Detect which cell encompasses the target text, then output its (X, Y) center coordinate. 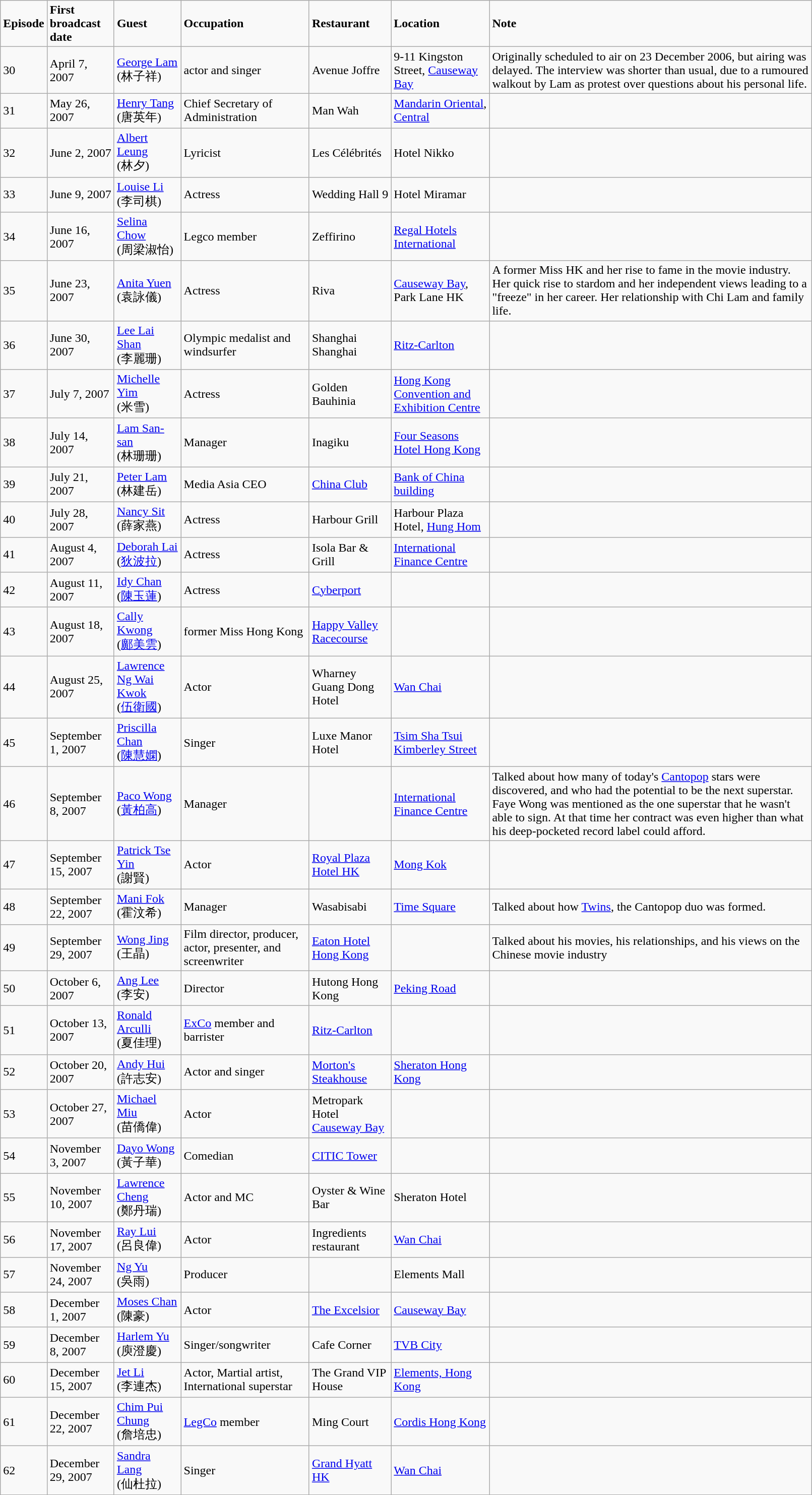
37 (24, 394)
August 25, 2007 (81, 687)
60 (24, 1380)
Cyberport (350, 590)
Louise Li (李司棋) (147, 195)
Inagiku (350, 443)
47 (24, 865)
Henry Tang (唐英年) (147, 111)
Four Seasons Hotel Hong Kong (441, 443)
Bank of China building (441, 485)
59 (24, 1345)
Les Célébrités (350, 152)
9-11 Kingston Street, Causeway Bay (441, 70)
Occupation (245, 24)
Harbour Grill (350, 519)
October 6, 2007 (81, 988)
53 (24, 1114)
Lawrence Cheng (鄭丹瑞) (147, 1198)
Lawrence Ng Wai Kwok (伍衛國) (147, 687)
Ang Lee (李安) (147, 988)
Lee Lai Shan (李麗珊) (147, 345)
Location (441, 24)
58 (24, 1310)
Regal Hotels International (441, 237)
51 (24, 1031)
December 22, 2007 (81, 1422)
Wharney Guang Dong Hotel (350, 687)
November 3, 2007 (81, 1156)
Guest (147, 24)
55 (24, 1198)
Paco Wong (黃柏高) (147, 804)
Lyricist (245, 152)
CITIC Tower (350, 1156)
August 4, 2007 (81, 555)
Lam San-san (林珊珊) (147, 443)
46 (24, 804)
33 (24, 195)
43 (24, 631)
54 (24, 1156)
Andy Hui (許志安) (147, 1072)
September 15, 2007 (81, 865)
Man Wah (350, 111)
Wedding Hall 9 (350, 195)
November 24, 2007 (81, 1275)
China Club (350, 485)
Time Square (441, 907)
Ming Court (350, 1422)
December 15, 2007 (81, 1380)
Tsim Sha Tsui Kimberley Street (441, 742)
November 10, 2007 (81, 1198)
Metropark Hotel Causeway Bay (350, 1114)
Note (651, 24)
48 (24, 907)
Grand Hyatt HK (350, 1470)
The Excelsior (350, 1310)
35 (24, 290)
Ng Yu (吳雨) (147, 1275)
Causeway Bay (441, 1310)
Hutong Hong Kong (350, 988)
July 7, 2007 (81, 394)
Legco member (245, 237)
Anita Yuen (袁詠儀) (147, 290)
Idy Chan (陳玉蓮) (147, 590)
39 (24, 485)
56 (24, 1239)
June 9, 2007 (81, 195)
Comedian (245, 1156)
Restaurant (350, 24)
44 (24, 687)
October 20, 2007 (81, 1072)
June 2, 2007 (81, 152)
Priscilla Chan (陳慧嫻) (147, 742)
Happy Valley Racecourse (350, 631)
August 18, 2007 (81, 631)
Morton's Steakhouse (350, 1072)
Ingredients restaurant (350, 1239)
Hong Kong Convention and Exhibition Centre (441, 394)
George Lam (林子祥) (147, 70)
Ray Lui (呂良偉) (147, 1239)
September 29, 2007 (81, 947)
Causeway Bay, Park Lane HK (441, 290)
Elements Mall (441, 1275)
30 (24, 70)
LegCo member (245, 1422)
TVB City (441, 1345)
Hotel Miramar (441, 195)
Talked about his movies, his relationships, and his views on the Chinese movie industry (651, 947)
Sandra Lang (仙杜拉) (147, 1470)
December 1, 2007 (81, 1310)
Chief Secretary of Administration (245, 111)
July 28, 2007 (81, 519)
Patrick Tse Yin (謝賢) (147, 865)
Wong Jing (王晶) (147, 947)
Cafe Corner (350, 1345)
62 (24, 1470)
Michelle Yim (米雪) (147, 394)
38 (24, 443)
April 7, 2007 (81, 70)
June 30, 2007 (81, 345)
Actor and singer (245, 1072)
32 (24, 152)
Mong Kok (441, 865)
36 (24, 345)
June 23, 2007 (81, 290)
Cally Kwong (鄺美雲) (147, 631)
Royal Plaza Hotel HK (350, 865)
October 27, 2007 (81, 1114)
Singer/songwriter (245, 1345)
Mani Fok (霍汶希) (147, 907)
Jet Li (李連杰) (147, 1380)
Luxe Manor Hotel (350, 742)
December 8, 2007 (81, 1345)
Sheraton Hong Kong (441, 1072)
52 (24, 1072)
Dayo Wong (黃子華) (147, 1156)
May 26, 2007 (81, 111)
Talked about how Twins, the Cantopop duo was formed. (651, 907)
Sheraton Hotel (441, 1198)
December 29, 2007 (81, 1470)
August 11, 2007 (81, 590)
Peking Road (441, 988)
Nancy Sit (薛家燕) (147, 519)
Hotel Nikko (441, 152)
Harlem Yu (庾澄慶) (147, 1345)
Director (245, 988)
Zeffirino (350, 237)
Oyster & Wine Bar (350, 1198)
Albert Leung (林夕) (147, 152)
34 (24, 237)
Avenue Joffre (350, 70)
Michael Miu (苗僑偉) (147, 1114)
Eaton Hotel Hong Kong (350, 947)
57 (24, 1275)
June 16, 2007 (81, 237)
Film director, producer, actor, presenter, and screenwriter (245, 947)
ExCo member and barrister (245, 1031)
Elements, Hong Kong (441, 1380)
61 (24, 1422)
November 17, 2007 (81, 1239)
41 (24, 555)
September 8, 2007 (81, 804)
Moses Chan (陳豪) (147, 1310)
September 1, 2007 (81, 742)
Golden Bauhinia (350, 394)
actor and singer (245, 70)
Mandarin Oriental, Central (441, 111)
Actor, Martial artist, International superstar (245, 1380)
Cordis Hong Kong (441, 1422)
Chim Pui Chung (詹培忠) (147, 1422)
50 (24, 988)
Media Asia CEO (245, 485)
Deborah Lai (狄波拉) (147, 555)
Shanghai Shanghai (350, 345)
September 22, 2007 (81, 907)
October 13, 2007 (81, 1031)
Episode (24, 24)
Producer (245, 1275)
40 (24, 519)
Riva (350, 290)
Peter Lam (林建岳) (147, 485)
Actor and MC (245, 1198)
July 14, 2007 (81, 443)
49 (24, 947)
Selina Chow (周梁淑怡) (147, 237)
Wasabisabi (350, 907)
Isola Bar & Grill (350, 555)
45 (24, 742)
Ronald Arculli (夏佳理) (147, 1031)
42 (24, 590)
Olympic medalist and windsurfer (245, 345)
31 (24, 111)
First broadcast date (81, 24)
former Miss Hong Kong (245, 631)
The Grand VIP House (350, 1380)
July 21, 2007 (81, 485)
Harbour Plaza Hotel, Hung Hom (441, 519)
